Return (X, Y) of the center of cell containing provided text 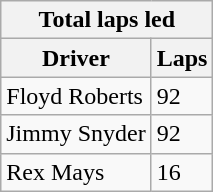
Rex Mays (76, 172)
Driver (76, 58)
16 (182, 172)
Laps (182, 58)
Floyd Roberts (76, 96)
Jimmy Snyder (76, 134)
Total laps led (107, 20)
